Identify which cell holds the provided text, then report its [x, y] central coordinate. 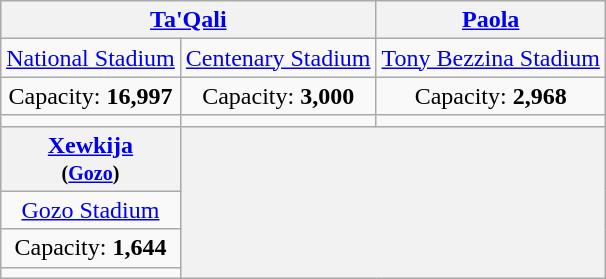
Capacity: 2,968 [490, 96]
Centenary Stadium [278, 58]
Capacity: 16,997 [91, 96]
Capacity: 1,644 [91, 248]
Tony Bezzina Stadium [490, 58]
Paola [490, 20]
Capacity: 3,000 [278, 96]
Ta'Qali [188, 20]
Xewkija(Gozo) [91, 158]
National Stadium [91, 58]
Gozo Stadium [91, 210]
